Locate the cell with the specified text and output its (X, Y) center coordinate. 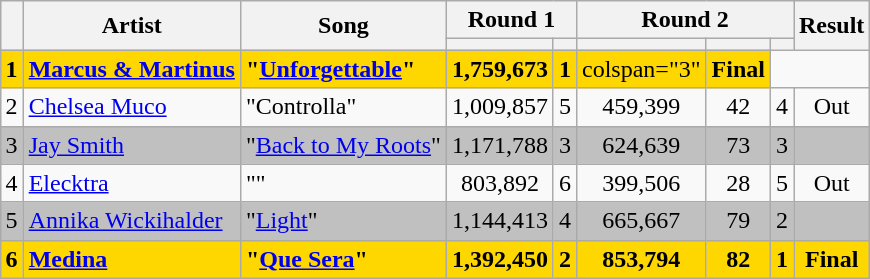
"" (343, 183)
79 (738, 221)
1,009,857 (500, 107)
colspan="3" (642, 69)
853,794 (642, 259)
399,506 (642, 183)
Marcus & Martinus (132, 69)
Annika Wickihalder (132, 221)
"Back to My Roots" (343, 145)
"Controlla" (343, 107)
"Que Sera" (343, 259)
42 (738, 107)
Jay Smith (132, 145)
Song (343, 26)
Elecktra (132, 183)
Round 2 (686, 20)
803,892 (500, 183)
28 (738, 183)
Chelsea Muco (132, 107)
Medina (132, 259)
Artist (132, 26)
665,667 (642, 221)
624,639 (642, 145)
82 (738, 259)
459,399 (642, 107)
"Light" (343, 221)
"Unforgettable" (343, 69)
Round 1 (511, 20)
Result (832, 26)
1,392,450 (500, 259)
1,171,788 (500, 145)
1,759,673 (500, 69)
1,144,413 (500, 221)
73 (738, 145)
